Capture the cell that displays the provided text and extract its [X, Y] central coordinate. 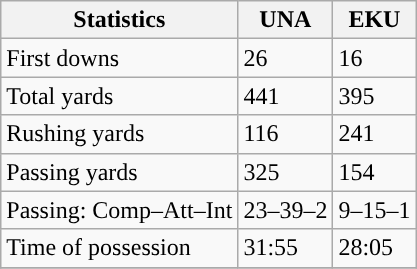
First downs [120, 58]
9–15–1 [374, 210]
Total yards [120, 96]
16 [374, 58]
Statistics [120, 20]
441 [286, 96]
23–39–2 [286, 210]
Time of possession [120, 248]
28:05 [374, 248]
154 [374, 172]
Passing yards [120, 172]
EKU [374, 20]
UNA [286, 20]
116 [286, 134]
241 [374, 134]
26 [286, 58]
Rushing yards [120, 134]
Passing: Comp–Att–Int [120, 210]
31:55 [286, 248]
325 [286, 172]
395 [374, 96]
